For the text-containing cell, return its midpoint in (x, y) coordinate format. 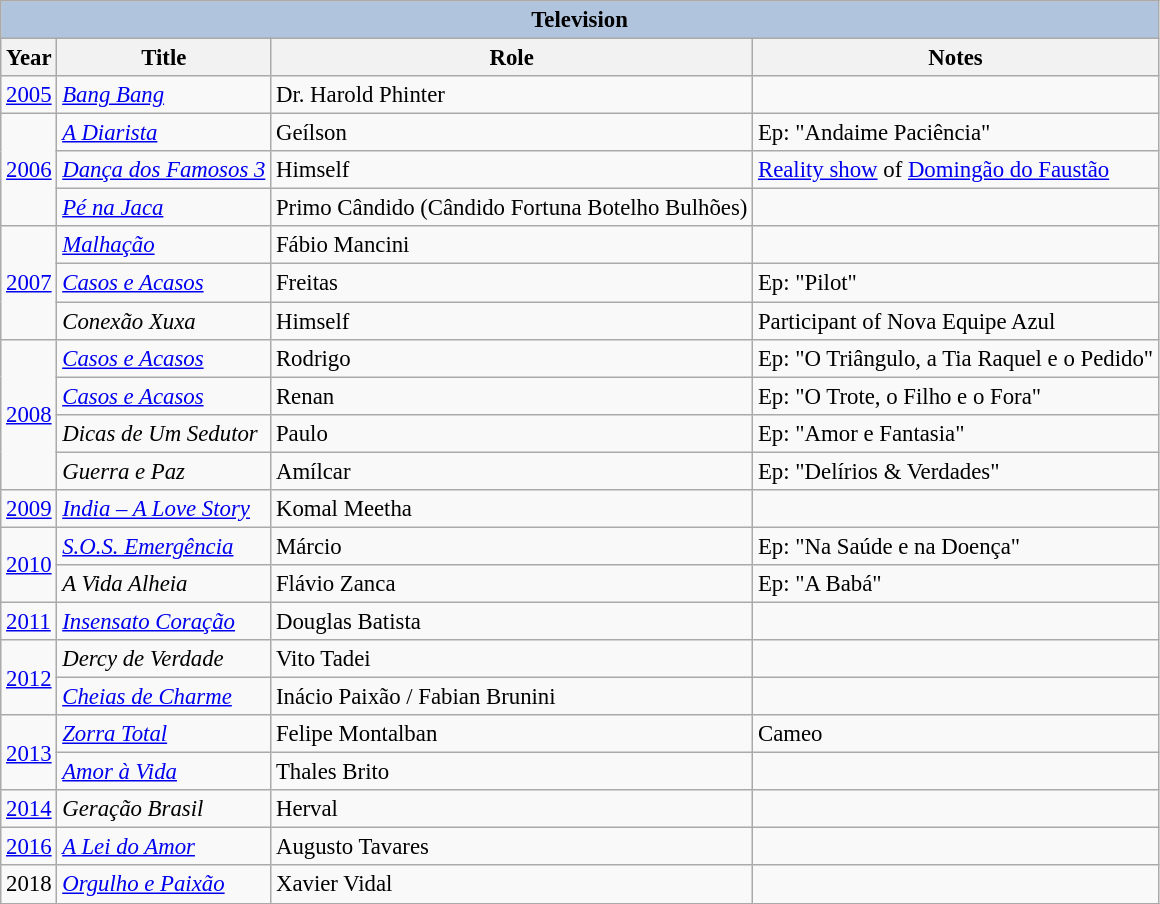
Ep: "O Triângulo, a Tia Raquel e o Pedido" (956, 358)
Insensato Coração (164, 621)
Paulo (512, 433)
Malhação (164, 245)
Primo Cândido (Cândido Fortuna Botelho Bulhões) (512, 208)
Cameo (956, 734)
A Lei do Amor (164, 847)
Ep: "A Babá" (956, 584)
Cheias de Charme (164, 697)
Participant of Nova Equipe Azul (956, 321)
2016 (29, 847)
Amor à Vida (164, 772)
Herval (512, 809)
2018 (29, 885)
Vito Tadei (512, 659)
Ep: "Pilot" (956, 283)
Renan (512, 396)
Guerra e Paz (164, 471)
Amílcar (512, 471)
Augusto Tavares (512, 847)
Thales Brito (512, 772)
2008 (29, 414)
Rodrigo (512, 358)
Bang Bang (164, 95)
Dança dos Famosos 3 (164, 170)
Conexão Xuxa (164, 321)
Reality show of Domingão do Faustão (956, 170)
2007 (29, 282)
Television (580, 20)
Fábio Mancini (512, 245)
Ep: "Andaime Paciência" (956, 133)
Ep: "Delírios & Verdades" (956, 471)
Dr. Harold Phinter (512, 95)
Ep: "Na Saúde e na Doença" (956, 546)
Role (512, 58)
S.O.S. Emergência (164, 546)
Year (29, 58)
Flávio Zanca (512, 584)
Geração Brasil (164, 809)
2009 (29, 509)
2005 (29, 95)
Dercy de Verdade (164, 659)
Pé na Jaca (164, 208)
A Vida Alheia (164, 584)
Notes (956, 58)
Xavier Vidal (512, 885)
Douglas Batista (512, 621)
2011 (29, 621)
2006 (29, 170)
Zorra Total (164, 734)
Geílson (512, 133)
Ep: "Amor e Fantasia" (956, 433)
Orgulho e Paixão (164, 885)
Title (164, 58)
Ep: "O Trote, o Filho e o Fora" (956, 396)
Komal Meetha (512, 509)
Freitas (512, 283)
India – A Love Story (164, 509)
Inácio Paixão / Fabian Brunini (512, 697)
Felipe Montalban (512, 734)
A Diarista (164, 133)
Márcio (512, 546)
2013 (29, 752)
2014 (29, 809)
2012 (29, 678)
2010 (29, 564)
Dicas de Um Sedutor (164, 433)
